From the cell containing the given text, extract its center point as (x, y) coordinate. 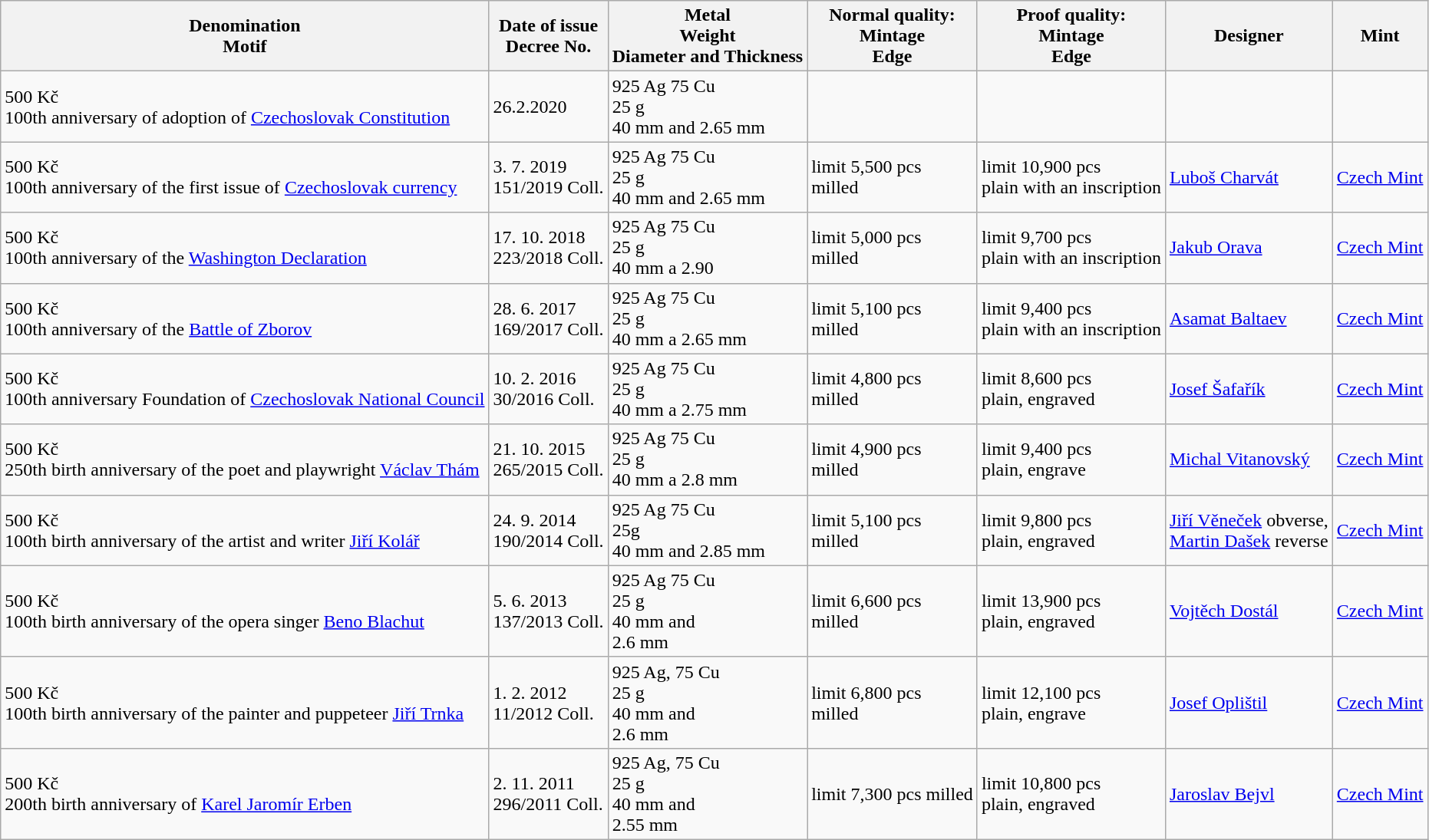
limit 6,800 pcsmilled (893, 703)
5. 6. 2013137/2013 Coll. (548, 611)
Mint (1380, 36)
925 Ag 75 Cu25 g40 mm a 2.8 mm (708, 460)
925 Ag 75 Cu25 g40 mm a 2.90 (708, 248)
limit 10,800 pcsplain, engraved (1071, 793)
925 Ag, 75 Cu25 g40 mm and2.55 mm (708, 793)
Normal quality:MintageEdge (893, 36)
925 Ag 75 Cu25 g40 mm a 2.65 mm (708, 318)
Michal Vitanovský (1249, 460)
limit 6,600 pcsmilled (893, 611)
500 Kč100th anniversary of adoption of Czechoslovak Constitution (245, 107)
MetalWeightDiameter and Thickness (708, 36)
1. 2. 201211/2012 Coll. (548, 703)
limit 8,600 pcsplain, engraved (1071, 389)
limit 5,500 pcsmilled (893, 177)
Josef Šafařík (1249, 389)
24. 9. 2014190/2014 Coll. (548, 530)
500 Kč100th anniversary of the Washington Declaration (245, 248)
DenominationMotif (245, 36)
Josef Oplištil (1249, 703)
Designer (1249, 36)
limit 12,100 pcsplain, engrave (1071, 703)
925 Ag 75 Cu25 g40 mm a 2.75 mm (708, 389)
limit 9,800 pcsplain, engraved (1071, 530)
Proof quality:MintageEdge (1071, 36)
2. 11. 2011296/2011 Coll. (548, 793)
Jakub Orava (1249, 248)
limit 13,900 pcsplain, engraved (1071, 611)
500 Kč100th anniversary of the Battle of Zborov (245, 318)
Asamat Baltaev (1249, 318)
limit 9,400 pcsplain, engrave (1071, 460)
500 Kč100th birth anniversary of the artist and writer Jiří Kolář (245, 530)
500 Kč100th anniversary of the first issue of Czechoslovak currency (245, 177)
26.2.2020 (548, 107)
limit 9,400 pcsplain with an inscription (1071, 318)
limit 9,700 pcsplain with an inscription (1071, 248)
500 Kč100th birth anniversary of the opera singer Beno Blachut (245, 611)
500 Kč100th anniversary Foundation of Czechoslovak National Council (245, 389)
500 Kč250th birth anniversary of the poet and playwright Václav Thám (245, 460)
10. 2. 201630/2016 Coll. (548, 389)
21. 10. 2015265/2015 Coll. (548, 460)
500 Kč200th birth anniversary of Karel Jaromír Erben (245, 793)
925 Ag 75 Cu25 g40 mm and2.6 mm (708, 611)
limit 10,900 pcsplain with an inscription (1071, 177)
limit 4,900 pcsmilled (893, 460)
Jiří Věneček obverse,Martin Dašek reverse (1249, 530)
Vojtěch Dostál (1249, 611)
925 Ag, 75 Cu25 g40 mm and2.6 mm (708, 703)
Date of issueDecree No. (548, 36)
3. 7. 2019151/2019 Coll. (548, 177)
Jaroslav Bejvl (1249, 793)
limit 5,000 pcsmilled (893, 248)
925 Ag 75 Cu25g40 mm and 2.85 mm (708, 530)
limit 4,800 pcsmilled (893, 389)
Luboš Charvát (1249, 177)
limit 7,300 pcs milled (893, 793)
500 Kč100th birth anniversary of the painter and puppeteer Jiří Trnka (245, 703)
17. 10. 2018223/2018 Coll. (548, 248)
28. 6. 2017169/2017 Coll. (548, 318)
